Output the [x, y] coordinate of the center of the cell containing the given text.  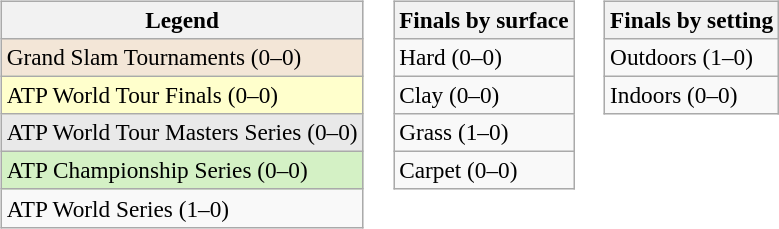
Finals by setting [692, 20]
Grass (1–0) [484, 133]
Grand Slam Tournaments (0–0) [182, 57]
Hard (0–0) [484, 57]
ATP World Series (1–0) [182, 208]
Clay (0–0) [484, 95]
Legend [182, 20]
ATP Championship Series (0–0) [182, 171]
Carpet (0–0) [484, 171]
Finals by surface [484, 20]
Outdoors (1–0) [692, 57]
Indoors (0–0) [692, 95]
ATP World Tour Masters Series (0–0) [182, 133]
ATP World Tour Finals (0–0) [182, 95]
